Return (x, y) of the center of cell containing provided text 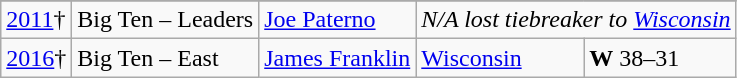
Big Ten – East (166, 58)
James Franklin (338, 58)
W 38–31 (660, 58)
Big Ten – Leaders (166, 20)
2016† (36, 58)
2011† (36, 20)
Joe Paterno (338, 20)
Wisconsin (500, 58)
N/A lost tiebreaker to Wisconsin (576, 20)
